From the cell containing the given text, extract its center point as (X, Y) coordinate. 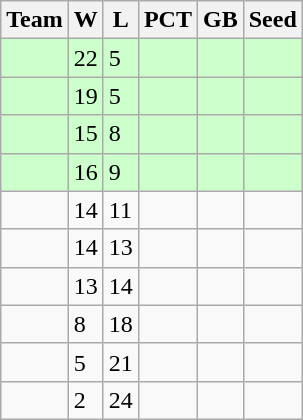
15 (86, 134)
9 (120, 172)
16 (86, 172)
22 (86, 58)
Seed (272, 20)
2 (86, 400)
11 (120, 210)
W (86, 20)
Team (35, 20)
21 (120, 362)
24 (120, 400)
GB (220, 20)
18 (120, 324)
19 (86, 96)
PCT (168, 20)
L (120, 20)
